Pinpoint the cell where the given text exists, returning its [X, Y] midpoint coordinate. 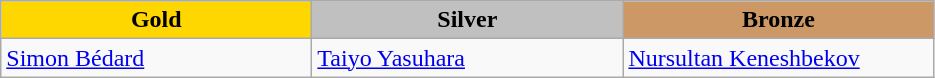
Taiyo Yasuhara [468, 58]
Nursultan Keneshbekov [778, 58]
Bronze [778, 20]
Simon Bédard [156, 58]
Silver [468, 20]
Gold [156, 20]
